Return [X, Y] of the center of cell containing provided text 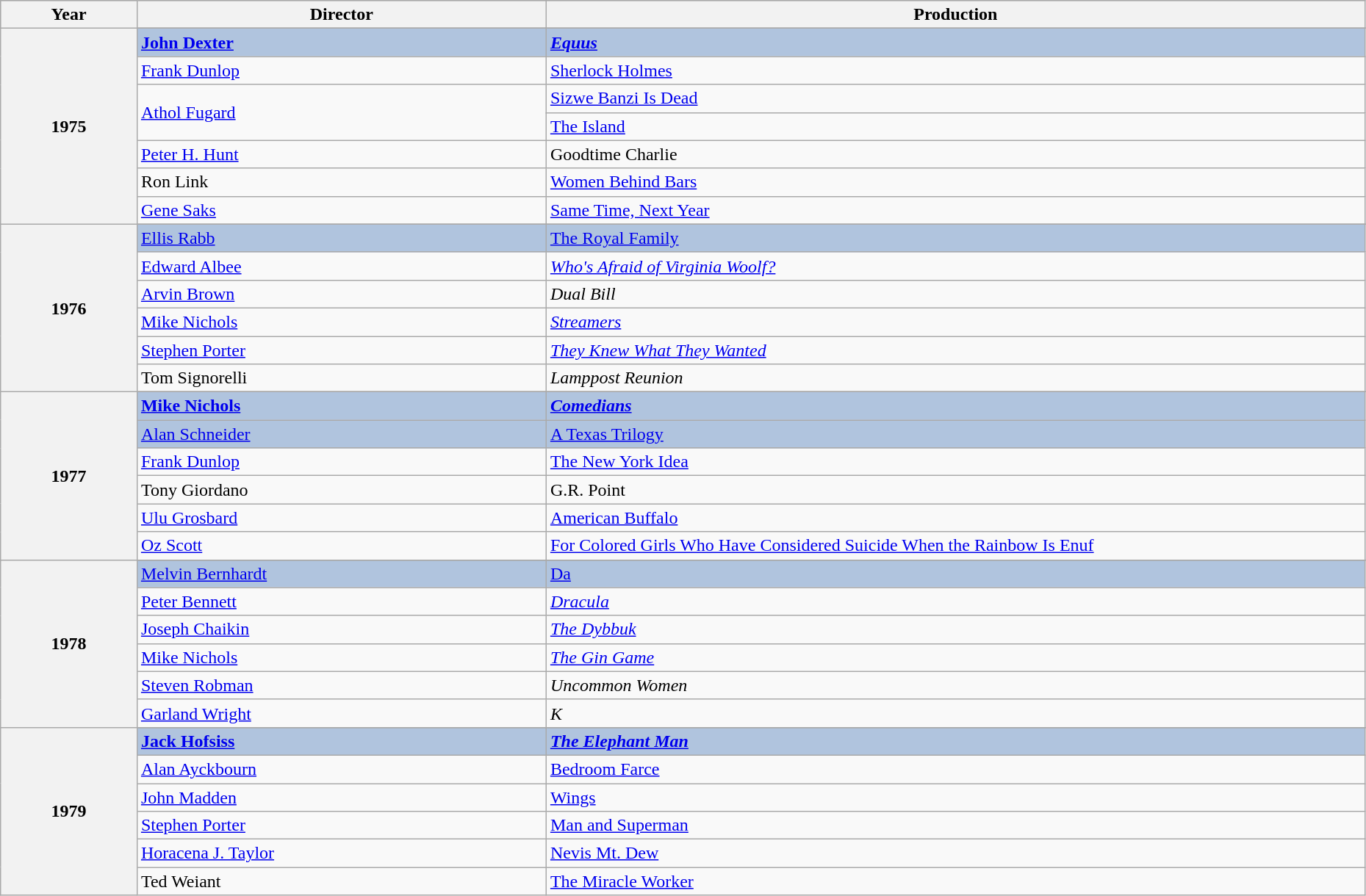
Uncommon Women [955, 685]
John Madden [341, 797]
Alan Schneider [341, 434]
The New York Idea [955, 462]
The Royal Family [955, 238]
Ulu Grosbard [341, 518]
1979 [69, 811]
Da [955, 574]
Sizwe Banzi Is Dead [955, 98]
1978 [69, 643]
Garland Wright [341, 713]
Bedroom Farce [955, 769]
Arvin Brown [341, 294]
Peter Bennett [341, 601]
Joseph Chaikin [341, 629]
American Buffalo [955, 518]
1975 [69, 126]
The Island [955, 126]
For Colored Girls Who Have Considered Suicide When the Rainbow Is Enuf [955, 546]
Edward Albee [341, 266]
Horacena J. Taylor [341, 853]
Nevis Mt. Dew [955, 853]
1976 [69, 308]
Melvin Bernhardt [341, 574]
Director [341, 15]
Streamers [955, 322]
Sherlock Holmes [955, 71]
Year [69, 15]
1977 [69, 476]
Ron Link [341, 182]
Athol Fugard [341, 112]
John Dexter [341, 43]
Wings [955, 797]
Same Time, Next Year [955, 210]
Tony Giordano [341, 490]
Who's Afraid of Virginia Woolf? [955, 266]
Gene Saks [341, 210]
Ellis Rabb [341, 238]
Production [955, 15]
Tom Signorelli [341, 378]
Alan Ayckbourn [341, 769]
The Elephant Man [955, 741]
Jack Hofsiss [341, 741]
They Knew What They Wanted [955, 350]
The Gin Game [955, 657]
Goodtime Charlie [955, 154]
The Dybbuk [955, 629]
Women Behind Bars [955, 182]
Equus [955, 43]
The Miracle Worker [955, 881]
K [955, 713]
Lamppost Reunion [955, 378]
Man and Superman [955, 825]
A Texas Trilogy [955, 434]
Peter H. Hunt [341, 154]
Ted Weiant [341, 881]
Oz Scott [341, 546]
Dual Bill [955, 294]
Comedians [955, 406]
Steven Robman [341, 685]
G.R. Point [955, 490]
Dracula [955, 601]
